Return the [X, Y] coordinate for the center point of the cell that contains the specified text.  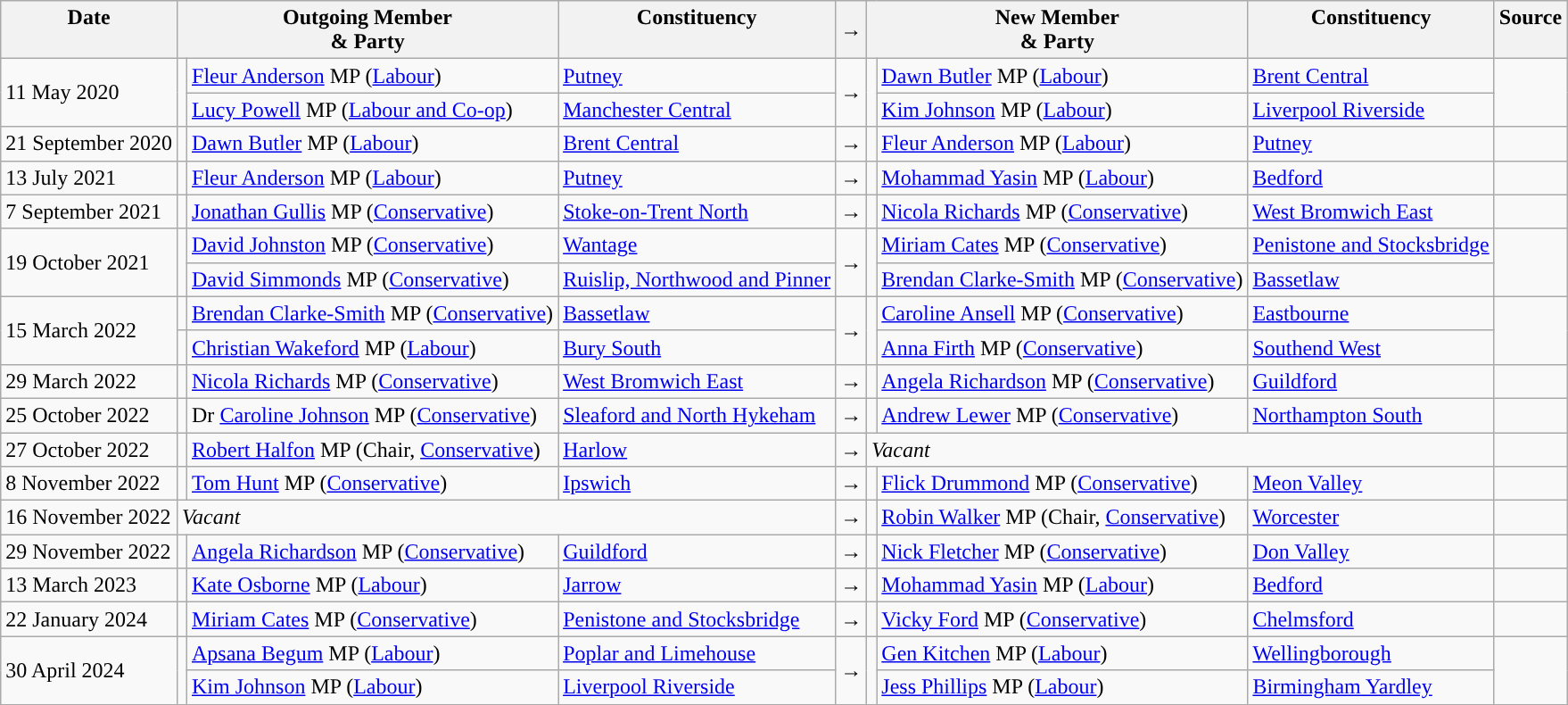
Northampton South [1371, 415]
29 March 2022 [89, 381]
Lucy Powell MP (Labour and Co-op) [373, 110]
22 January 2024 [89, 619]
Bury South [697, 347]
29 November 2022 [89, 552]
21 September 2020 [89, 144]
11 May 2020 [89, 93]
27 October 2022 [89, 449]
Ipswich [697, 484]
30 April 2024 [89, 670]
Dr Caroline Johnson MP (Conservative) [373, 415]
Sleaford and North Hykeham [697, 415]
19 October 2021 [89, 262]
Flick Drummond MP (Conservative) [1062, 484]
Worcester [1371, 518]
Date [89, 30]
Apsana Begum MP (Labour) [373, 653]
Wantage [697, 245]
New Member& Party [1058, 30]
David Simmonds MP (Conservative) [373, 279]
Andrew Lewer MP (Conservative) [1062, 415]
Robin Walker MP (Chair, Conservative) [1062, 518]
Kate Osborne MP (Labour) [373, 585]
Jess Phillips MP (Labour) [1062, 687]
Eastbourne [1371, 313]
Chelmsford [1371, 619]
Source [1531, 30]
Ruislip, Northwood and Pinner [697, 279]
Wellingborough [1371, 653]
16 November 2022 [89, 518]
Caroline Ansell MP (Conservative) [1062, 313]
Outgoing Member& Party [367, 30]
15 March 2022 [89, 330]
Manchester Central [697, 110]
Birmingham Yardley [1371, 687]
13 July 2021 [89, 178]
Jonathan Gullis MP (Conservative) [373, 211]
Poplar and Limehouse [697, 653]
Vicky Ford MP (Conservative) [1062, 619]
David Johnston MP (Conservative) [373, 245]
Meon Valley [1371, 484]
Nick Fletcher MP (Conservative) [1062, 552]
Robert Halfon MP (Chair, Conservative) [373, 449]
Tom Hunt MP (Conservative) [373, 484]
Don Valley [1371, 552]
8 November 2022 [89, 484]
13 March 2023 [89, 585]
Gen Kitchen MP (Labour) [1062, 653]
Stoke-on-Trent North [697, 211]
Southend West [1371, 347]
7 September 2021 [89, 211]
Jarrow [697, 585]
25 October 2022 [89, 415]
Anna Firth MP (Conservative) [1062, 347]
Christian Wakeford MP (Labour) [373, 347]
Harlow [697, 449]
